Output the [X, Y] coordinate of the center of the cell containing the given text.  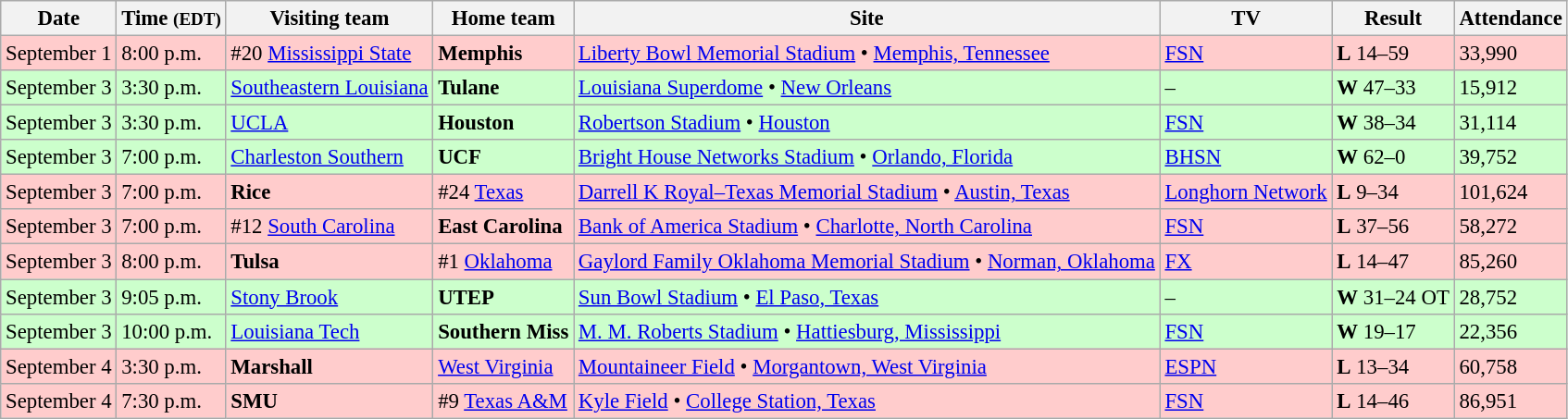
Home team [504, 18]
UCF [504, 157]
39,752 [1511, 157]
L 14–47 [1393, 262]
September 1 [59, 54]
Bright House Networks Stadium • Orlando, Florida [867, 157]
10:00 p.m. [171, 331]
TV [1246, 18]
60,758 [1511, 366]
UTEP [504, 297]
Tulane [504, 88]
Liberty Bowl Memorial Stadium • Memphis, Tennessee [867, 54]
Sun Bowl Stadium • El Paso, Texas [867, 297]
UCLA [330, 123]
#1 Oklahoma [504, 262]
W 62–0 [1393, 157]
31,114 [1511, 123]
Attendance [1511, 18]
85,260 [1511, 262]
15,912 [1511, 88]
86,951 [1511, 401]
L 9–34 [1393, 192]
Result [1393, 18]
22,356 [1511, 331]
Memphis [504, 54]
Kyle Field • College Station, Texas [867, 401]
28,752 [1511, 297]
9:05 p.m. [171, 297]
Marshall [330, 366]
W 19–17 [1393, 331]
W 31–24 OT [1393, 297]
East Carolina [504, 227]
Charleston Southern [330, 157]
Louisiana Superdome • New Orleans [867, 88]
Robertson Stadium • Houston [867, 123]
L 14–46 [1393, 401]
#9 Texas A&M [504, 401]
Stony Brook [330, 297]
Houston [504, 123]
West Virginia [504, 366]
ESPN [1246, 366]
Visiting team [330, 18]
#24 Texas [504, 192]
Darrell K Royal–Texas Memorial Stadium • Austin, Texas [867, 192]
Bank of America Stadium • Charlotte, North Carolina [867, 227]
Louisiana Tech [330, 331]
BHSN [1246, 157]
33,990 [1511, 54]
7:30 p.m. [171, 401]
Longhorn Network [1246, 192]
Southeastern Louisiana [330, 88]
L 14–59 [1393, 54]
W 47–33 [1393, 88]
Tulsa [330, 262]
Southern Miss [504, 331]
Site [867, 18]
Date [59, 18]
SMU [330, 401]
L 37–56 [1393, 227]
#20 Mississippi State [330, 54]
Time (EDT) [171, 18]
W 38–34 [1393, 123]
Mountaineer Field • Morgantown, West Virginia [867, 366]
M. M. Roberts Stadium • Hattiesburg, Mississippi [867, 331]
Rice [330, 192]
#12 South Carolina [330, 227]
L 13–34 [1393, 366]
Gaylord Family Oklahoma Memorial Stadium • Norman, Oklahoma [867, 262]
58,272 [1511, 227]
FX [1246, 262]
101,624 [1511, 192]
